Provide the (X, Y) coordinate of the cell's center where the given text is located.  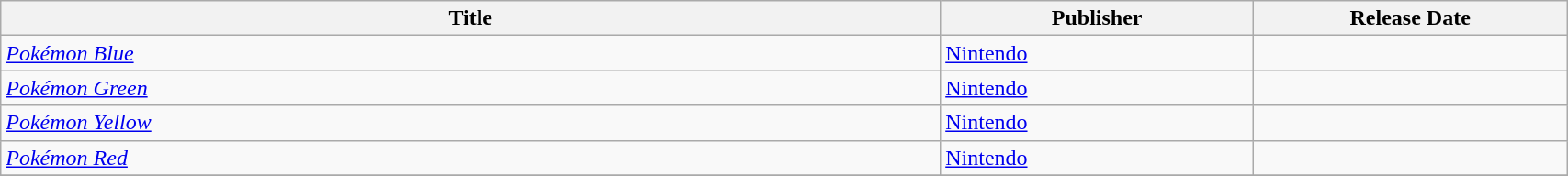
Pokémon Blue (470, 53)
Pokémon Red (470, 158)
Pokémon Yellow (470, 123)
Pokémon Green (470, 88)
Release Date (1411, 18)
Publisher (1097, 18)
Title (470, 18)
